Extract the [X, Y] coordinate from the center of the cell holding the provided text.  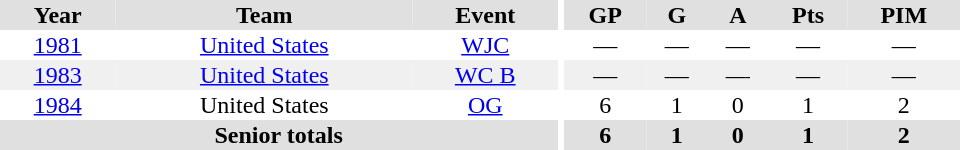
OG [485, 105]
1984 [58, 105]
Senior totals [278, 135]
GP [605, 15]
WC B [485, 75]
PIM [904, 15]
Team [264, 15]
1983 [58, 75]
WJC [485, 45]
1981 [58, 45]
Pts [808, 15]
G [676, 15]
Year [58, 15]
Event [485, 15]
A [738, 15]
